Return the (X, Y) coordinate for the center point of the cell that contains the specified text.  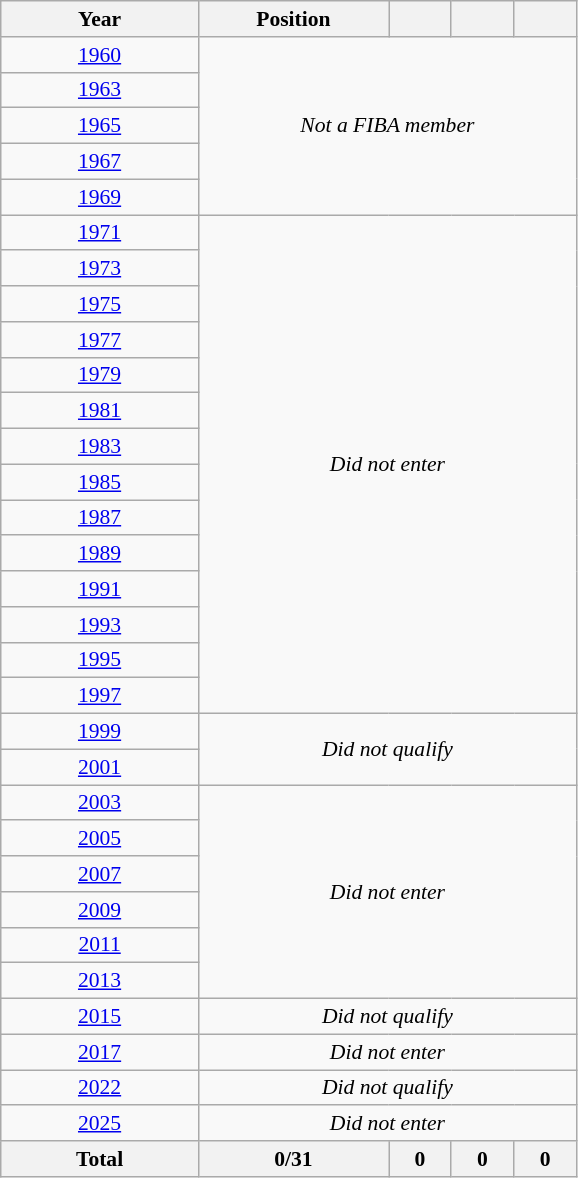
1975 (100, 304)
1979 (100, 375)
1983 (100, 447)
Year (100, 19)
1987 (100, 518)
Position (293, 19)
0/31 (293, 1159)
1991 (100, 589)
2017 (100, 1052)
1989 (100, 554)
1963 (100, 90)
1997 (100, 696)
1967 (100, 162)
2011 (100, 945)
2005 (100, 839)
1993 (100, 625)
1973 (100, 269)
2009 (100, 910)
2013 (100, 981)
1999 (100, 732)
1981 (100, 411)
2022 (100, 1088)
2015 (100, 1017)
2003 (100, 803)
1995 (100, 660)
1985 (100, 482)
1960 (100, 55)
2007 (100, 874)
2025 (100, 1124)
1965 (100, 126)
1977 (100, 340)
Total (100, 1159)
1971 (100, 233)
2001 (100, 767)
Not a FIBA member (387, 126)
1969 (100, 197)
